Scan for the cell matching the given text and deliver its (X, Y) coordinate at center. 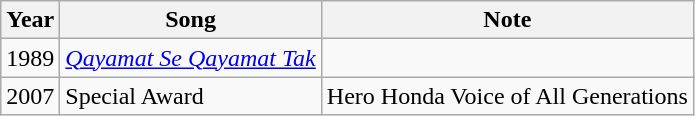
Hero Honda Voice of All Generations (507, 96)
1989 (30, 58)
Song (190, 20)
Special Award (190, 96)
2007 (30, 96)
Note (507, 20)
Qayamat Se Qayamat Tak (190, 58)
Year (30, 20)
